Locate the cell with the specified text and output its [x, y] center coordinate. 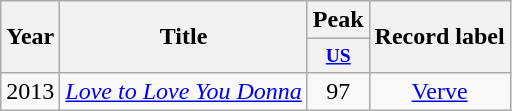
2013 [30, 91]
Title [184, 36]
Verve [440, 91]
Peak [338, 20]
Year [30, 36]
97 [338, 91]
US [338, 56]
Record label [440, 36]
Love to Love You Donna [184, 91]
